For the text-containing cell, return its midpoint in (x, y) coordinate format. 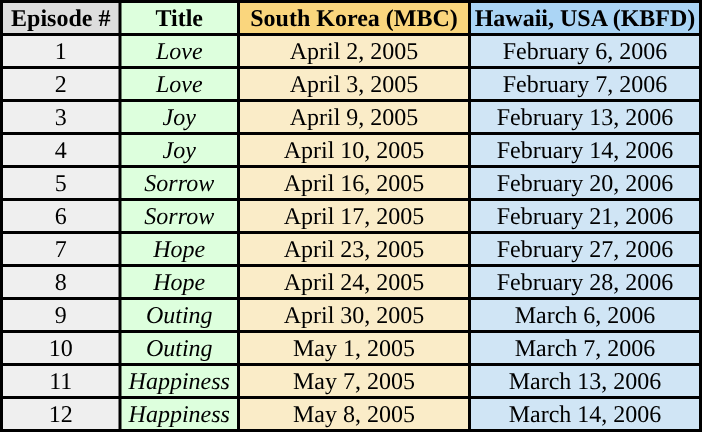
April 30, 2005 (354, 315)
6 (61, 216)
4 (61, 150)
May 1, 2005 (354, 348)
9 (61, 315)
March 7, 2006 (585, 348)
2 (61, 84)
3 (61, 117)
April 17, 2005 (354, 216)
March 6, 2006 (585, 315)
11 (61, 381)
May 8, 2005 (354, 414)
South Korea (MBC) (354, 18)
February 28, 2006 (585, 282)
March 14, 2006 (585, 414)
February 14, 2006 (585, 150)
February 21, 2006 (585, 216)
12 (61, 414)
April 2, 2005 (354, 51)
1 (61, 51)
Title (180, 18)
April 10, 2005 (354, 150)
April 9, 2005 (354, 117)
March 13, 2006 (585, 381)
7 (61, 249)
April 23, 2005 (354, 249)
May 7, 2005 (354, 381)
10 (61, 348)
8 (61, 282)
April 16, 2005 (354, 183)
April 3, 2005 (354, 84)
February 13, 2006 (585, 117)
February 20, 2006 (585, 183)
Episode # (61, 18)
5 (61, 183)
February 6, 2006 (585, 51)
February 27, 2006 (585, 249)
April 24, 2005 (354, 282)
Hawaii, USA (KBFD) (585, 18)
February 7, 2006 (585, 84)
